Pinpoint the cell where the given text exists, returning its [x, y] midpoint coordinate. 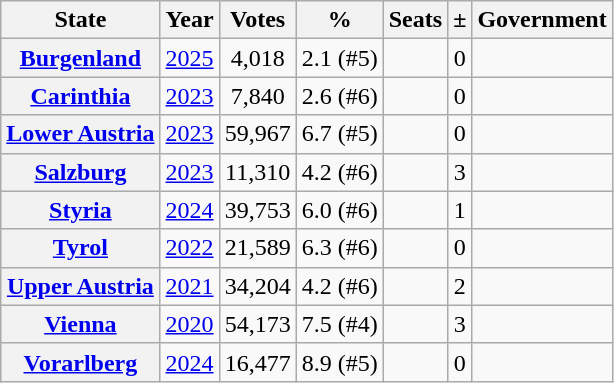
2.6 (#6) [340, 96]
21,589 [258, 248]
4,018 [258, 58]
Burgenland [80, 58]
% [340, 20]
Styria [80, 210]
7.5 (#4) [340, 324]
2021 [190, 286]
2022 [190, 248]
± [460, 20]
Carinthia [80, 96]
Vorarlberg [80, 362]
Upper Austria [80, 286]
59,967 [258, 134]
6.0 (#6) [340, 210]
Lower Austria [80, 134]
2020 [190, 324]
11,310 [258, 172]
Vienna [80, 324]
39,753 [258, 210]
34,204 [258, 286]
16,477 [258, 362]
7,840 [258, 96]
2025 [190, 58]
8.9 (#5) [340, 362]
State [80, 20]
Votes [258, 20]
2.1 (#5) [340, 58]
1 [460, 210]
Year [190, 20]
Tyrol [80, 248]
Government [542, 20]
6.7 (#5) [340, 134]
Salzburg [80, 172]
6.3 (#6) [340, 248]
Seats [415, 20]
2 [460, 286]
54,173 [258, 324]
